Scan for the cell matching the given text and deliver its [X, Y] coordinate at center. 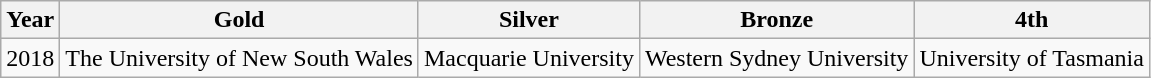
Silver [528, 20]
Year [30, 20]
4th [1032, 20]
2018 [30, 58]
Bronze [776, 20]
Macquarie University [528, 58]
University of Tasmania [1032, 58]
Western Sydney University [776, 58]
Gold [240, 20]
The University of New South Wales [240, 58]
